Output the [X, Y] coordinate of the center of the cell containing the given text.  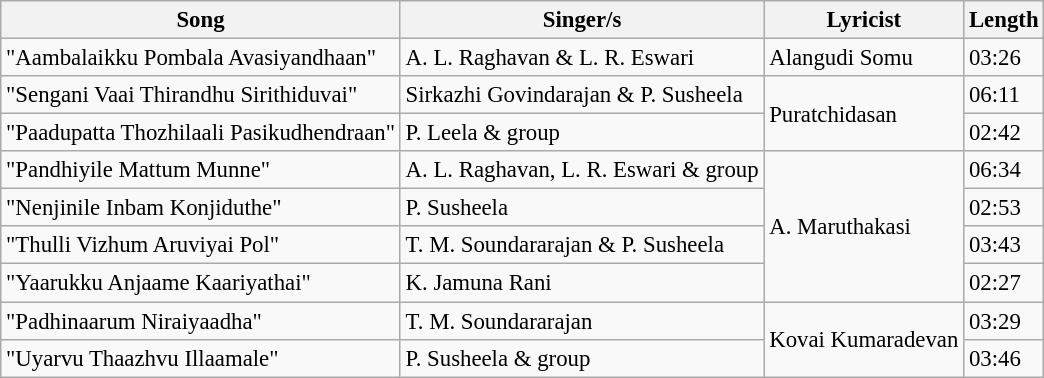
A. L. Raghavan & L. R. Eswari [582, 58]
"Padhinaarum Niraiyaadha" [200, 321]
"Yaarukku Anjaame Kaariyathai" [200, 283]
06:34 [1004, 170]
Singer/s [582, 20]
Length [1004, 20]
"Sengani Vaai Thirandhu Sirithiduvai" [200, 95]
"Nenjinile Inbam Konjiduthe" [200, 208]
Song [200, 20]
"Thulli Vizhum Aruviyai Pol" [200, 245]
A. Maruthakasi [864, 226]
"Uyarvu Thaazhvu Illaamale" [200, 358]
T. M. Soundararajan [582, 321]
K. Jamuna Rani [582, 283]
03:46 [1004, 358]
"Paadupatta Thozhilaali Pasikudhendraan" [200, 133]
"Aambalaikku Pombala Avasiyandhaan" [200, 58]
Kovai Kumaradevan [864, 340]
03:26 [1004, 58]
06:11 [1004, 95]
T. M. Soundararajan & P. Susheela [582, 245]
Sirkazhi Govindarajan & P. Susheela [582, 95]
Lyricist [864, 20]
P. Susheela & group [582, 358]
P. Susheela [582, 208]
Alangudi Somu [864, 58]
03:43 [1004, 245]
Puratchidasan [864, 114]
02:27 [1004, 283]
02:42 [1004, 133]
02:53 [1004, 208]
03:29 [1004, 321]
P. Leela & group [582, 133]
"Pandhiyile Mattum Munne" [200, 170]
A. L. Raghavan, L. R. Eswari & group [582, 170]
